For the text-containing cell, return its midpoint in (X, Y) coordinate format. 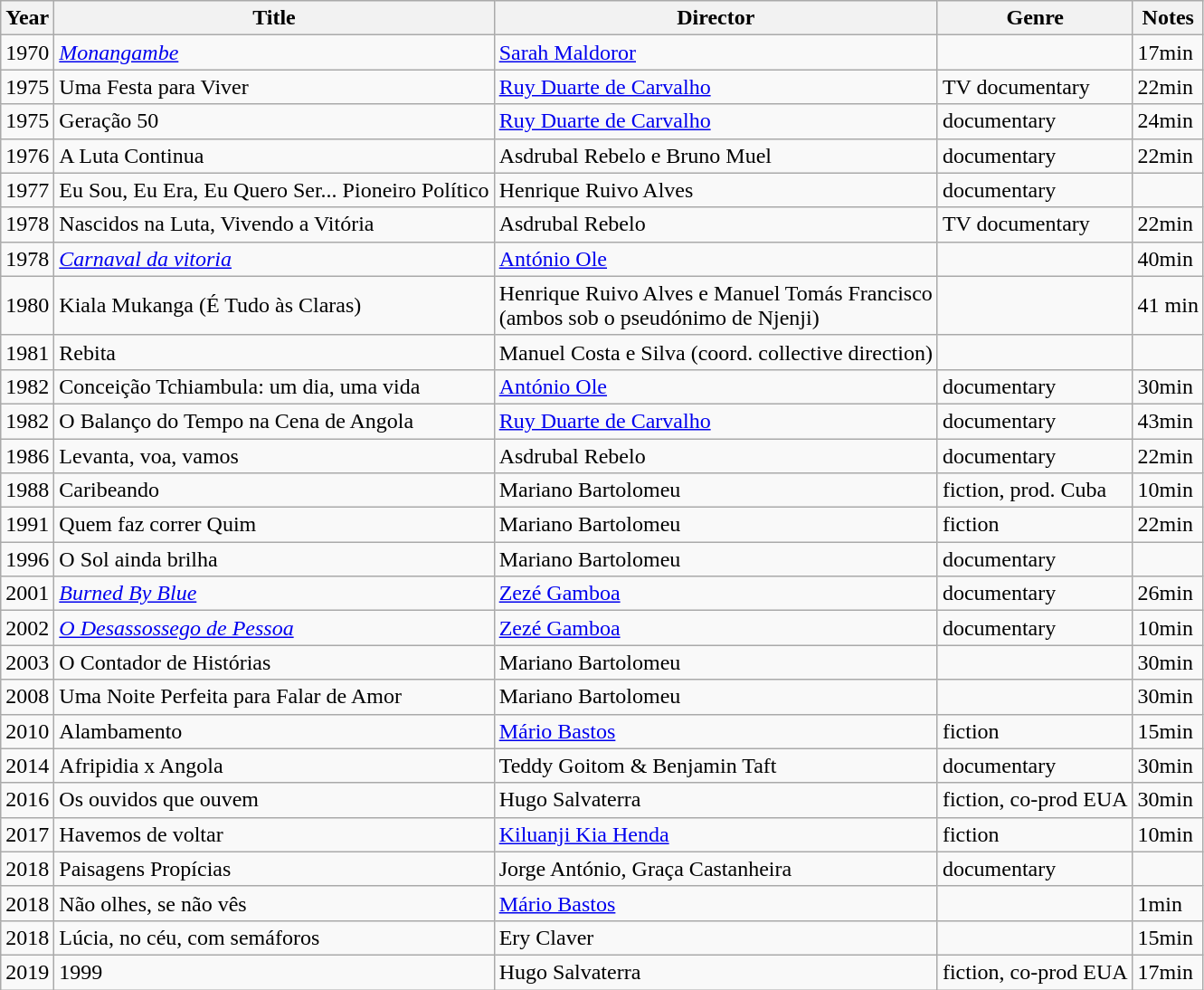
Caribeando (274, 490)
Geração 50 (274, 121)
Nascidos na Luta, Vivendo a Vitória (274, 224)
Lúcia, no céu, com semáforos (274, 938)
Ery Claver (716, 938)
O Sol ainda brilha (274, 559)
Burned By Blue (274, 594)
Genre (1035, 18)
1988 (27, 490)
1986 (27, 455)
40min (1168, 259)
Rebita (274, 352)
Eu Sou, Eu Era, Eu Quero Ser... Pioneiro Político (274, 190)
2016 (27, 800)
1970 (27, 52)
24min (1168, 121)
2014 (27, 766)
1991 (27, 525)
Quem faz correr Quim (274, 525)
2017 (27, 834)
1981 (27, 352)
Asdrubal Rebelo e Bruno Muel (716, 156)
Manuel Costa e Silva (coord. collective direction) (716, 352)
1996 (27, 559)
O Contador de Histórias (274, 662)
Uma Noite Perfeita para Falar de Amor (274, 697)
2003 (27, 662)
Paisagens Propícias (274, 869)
1977 (27, 190)
2002 (27, 628)
Não olhes, se não vês (274, 903)
Teddy Goitom & Benjamin Taft (716, 766)
1980 (27, 306)
2019 (27, 972)
Jorge António, Graça Castanheira (716, 869)
Henrique Ruivo Alves e Manuel Tomás Francisco(ambos sob o pseudónimo de Njenji) (716, 306)
Carnaval da vitoria (274, 259)
Uma Festa para Viver (274, 87)
fiction, prod. Cuba (1035, 490)
41 min (1168, 306)
Kiala Mukanga (É Tudo às Claras) (274, 306)
Havemos de voltar (274, 834)
O Balanço do Tempo na Cena de Angola (274, 421)
Notes (1168, 18)
Conceição Tchiambula: um dia, uma vida (274, 386)
Kiluanji Kia Henda (716, 834)
Year (27, 18)
O Desassossego de Pessoa (274, 628)
43min (1168, 421)
2010 (27, 731)
Afripidia x Angola (274, 766)
Henrique Ruivo Alves (716, 190)
Title (274, 18)
1min (1168, 903)
Monangambe (274, 52)
A Luta Continua (274, 156)
2008 (27, 697)
Director (716, 18)
Os ouvidos que ouvem (274, 800)
26min (1168, 594)
Alambamento (274, 731)
2001 (27, 594)
Levanta, voa, vamos (274, 455)
1999 (274, 972)
1976 (27, 156)
Sarah Maldoror (716, 52)
